Scan for the cell matching the given text and deliver its [X, Y] coordinate at center. 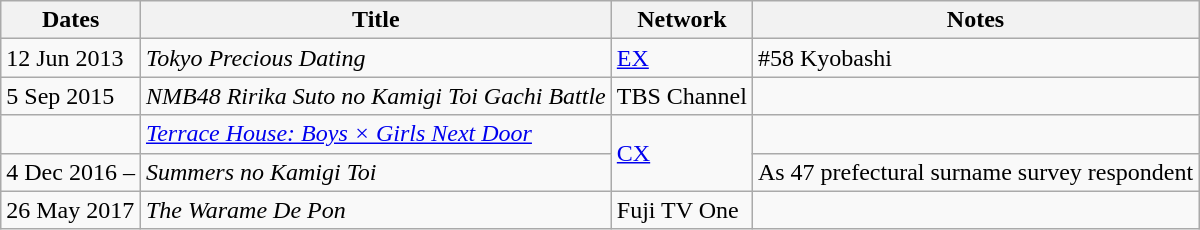
Notes [975, 20]
Summers no Kamigi Toi [376, 172]
Dates [71, 20]
EX [682, 58]
The Warame De Pon [376, 210]
#58 Kyobashi [975, 58]
4 Dec 2016 – [71, 172]
5 Sep 2015 [71, 96]
CX [682, 153]
Title [376, 20]
Network [682, 20]
12 Jun 2013 [71, 58]
TBS Channel [682, 96]
NMB48 Ririka Suto no Kamigi Toi Gachi Battle [376, 96]
Fuji TV One [682, 210]
Terrace House: Boys × Girls Next Door [376, 134]
26 May 2017 [71, 210]
As 47 prefectural surname survey respondent [975, 172]
Tokyo Precious Dating [376, 58]
